Detect which cell encompasses the target text, then output its [X, Y] center coordinate. 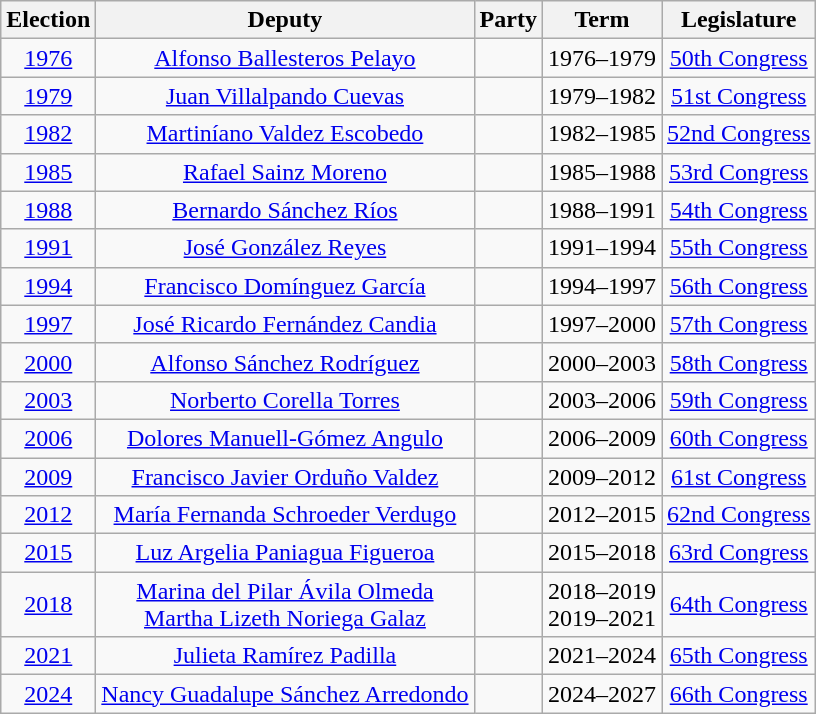
55th Congress [739, 248]
Alfonso Ballesteros Pelayo [285, 58]
2006–2009 [602, 438]
2000–2003 [602, 362]
Rafael Sainz Moreno [285, 172]
62nd Congress [739, 515]
1979–1982 [602, 96]
56th Congress [739, 286]
Nancy Guadalupe Sánchez Arredondo [285, 694]
58th Congress [739, 362]
2024 [48, 694]
64th Congress [739, 604]
Alfonso Sánchez Rodríguez [285, 362]
1976 [48, 58]
María Fernanda Schroeder Verdugo [285, 515]
50th Congress [739, 58]
Martiníano Valdez Escobedo [285, 134]
2003 [48, 400]
Deputy [285, 20]
1982 [48, 134]
1976–1979 [602, 58]
54th Congress [739, 210]
1982–1985 [602, 134]
53rd Congress [739, 172]
2003–2006 [602, 400]
José González Reyes [285, 248]
60th Congress [739, 438]
2009 [48, 477]
Election [48, 20]
65th Congress [739, 656]
1994–1997 [602, 286]
Julieta Ramírez Padilla [285, 656]
1985 [48, 172]
1991–1994 [602, 248]
Bernardo Sánchez Ríos [285, 210]
1997–2000 [602, 324]
1979 [48, 96]
52nd Congress [739, 134]
José Ricardo Fernández Candia [285, 324]
2012 [48, 515]
63rd Congress [739, 553]
66th Congress [739, 694]
57th Congress [739, 324]
1988–1991 [602, 210]
2009–2012 [602, 477]
Norberto Corella Torres [285, 400]
61st Congress [739, 477]
Juan Villalpando Cuevas [285, 96]
51st Congress [739, 96]
1988 [48, 210]
Party [508, 20]
2015 [48, 553]
1985–1988 [602, 172]
2006 [48, 438]
2018–20192019–2021 [602, 604]
1997 [48, 324]
2012–2015 [602, 515]
Dolores Manuell-Gómez Angulo [285, 438]
2015–2018 [602, 553]
Francisco Domínguez García [285, 286]
Legislature [739, 20]
Term [602, 20]
Marina del Pilar Ávila OlmedaMartha Lizeth Noriega Galaz [285, 604]
Luz Argelia Paniagua Figueroa [285, 553]
2018 [48, 604]
2021 [48, 656]
2024–2027 [602, 694]
59th Congress [739, 400]
1991 [48, 248]
2000 [48, 362]
2021–2024 [602, 656]
1994 [48, 286]
Francisco Javier Orduño Valdez [285, 477]
